Find where the given text appears and provide that cell's center as (x, y) coordinate. 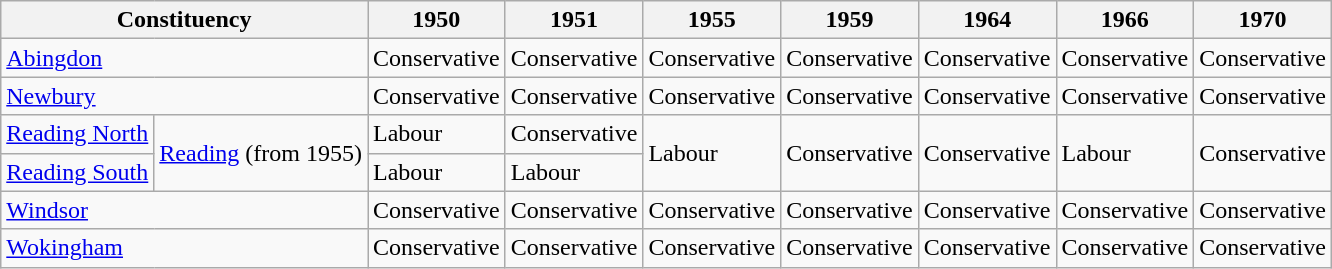
1951 (574, 20)
Constituency (184, 20)
1955 (712, 20)
Reading North (78, 134)
1950 (437, 20)
1964 (987, 20)
1966 (1125, 20)
Reading (from 1955) (261, 153)
Newbury (184, 96)
1959 (850, 20)
1970 (1263, 20)
Abingdon (184, 58)
Reading South (78, 172)
Windsor (184, 210)
Wokingham (184, 248)
